From the cell containing the given text, extract its center point as [X, Y] coordinate. 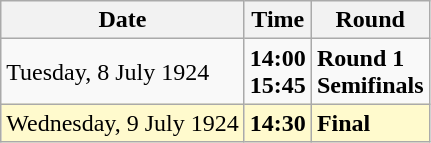
Date [123, 20]
Wednesday, 9 July 1924 [123, 123]
Final [370, 123]
Round 1Semifinals [370, 72]
14:0015:45 [278, 72]
Time [278, 20]
Tuesday, 8 July 1924 [123, 72]
14:30 [278, 123]
Round [370, 20]
